Search for the cell housing the specified text and yield its [x, y] center coordinate. 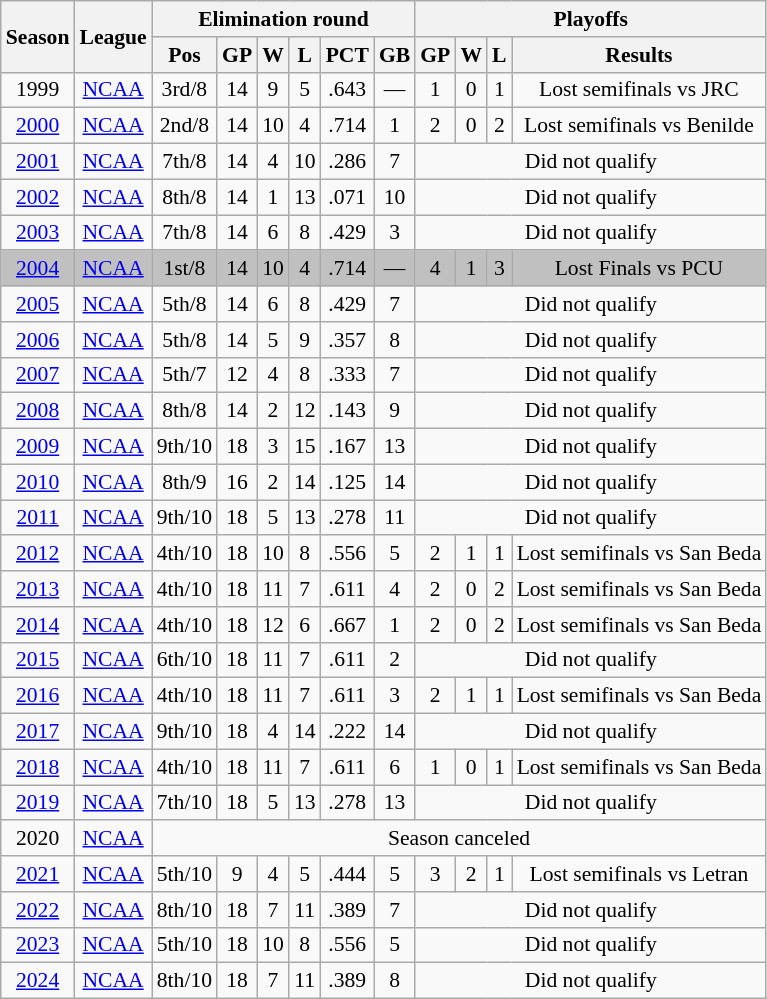
Lost semifinals vs JRC [640, 90]
7th/10 [184, 803]
2022 [38, 910]
.333 [348, 375]
2014 [38, 625]
2024 [38, 981]
.143 [348, 411]
Pos [184, 55]
League [112, 36]
2013 [38, 589]
.667 [348, 625]
2006 [38, 340]
2009 [38, 447]
2008 [38, 411]
2004 [38, 269]
2016 [38, 696]
1st/8 [184, 269]
.643 [348, 90]
Lost semifinals vs Benilde [640, 126]
.444 [348, 874]
PCT [348, 55]
2015 [38, 660]
.167 [348, 447]
2003 [38, 233]
.286 [348, 162]
6th/10 [184, 660]
2021 [38, 874]
2002 [38, 197]
2017 [38, 732]
Season [38, 36]
Elimination round [284, 19]
16 [237, 482]
2010 [38, 482]
Results [640, 55]
2007 [38, 375]
2001 [38, 162]
2019 [38, 803]
2nd/8 [184, 126]
.125 [348, 482]
3rd/8 [184, 90]
2000 [38, 126]
GB [394, 55]
Season canceled [460, 839]
Playoffs [590, 19]
8th/9 [184, 482]
.071 [348, 197]
2020 [38, 839]
2012 [38, 554]
Lost semifinals vs Letran [640, 874]
5th/7 [184, 375]
2023 [38, 945]
2018 [38, 767]
.357 [348, 340]
.222 [348, 732]
2005 [38, 304]
2011 [38, 518]
Lost Finals vs PCU [640, 269]
15 [305, 447]
1999 [38, 90]
